Identify which cell holds the provided text, then report its [x, y] central coordinate. 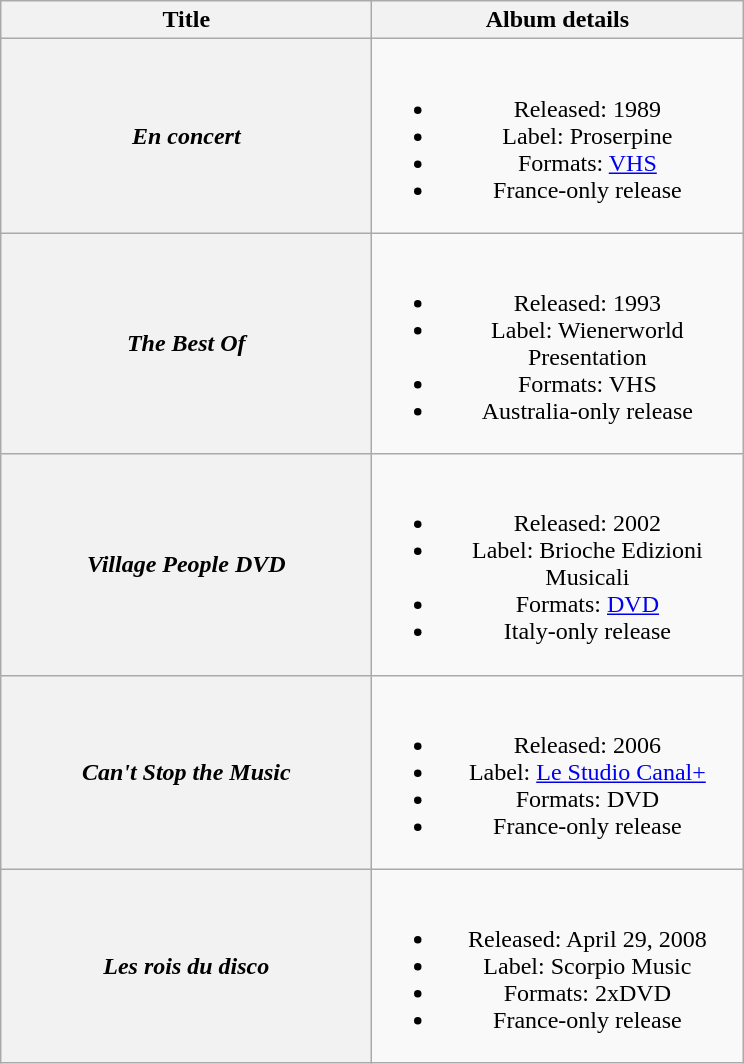
En concert [186, 136]
Les rois du disco [186, 966]
Released: 1993Label: Wienerworld PresentationFormats: VHSAustralia-only release [558, 344]
Released: 1989Label: ProserpineFormats: VHSFrance-only release [558, 136]
Released: April 29, 2008Label: Scorpio MusicFormats: 2xDVDFrance-only release [558, 966]
Title [186, 20]
The Best Of [186, 344]
Released: 2002Label: Brioche Edizioni MusicaliFormats: DVDItaly-only release [558, 564]
Can't Stop the Music [186, 772]
Album details [558, 20]
Released: 2006Label: Le Studio Canal+Formats: DVDFrance-only release [558, 772]
Village People DVD [186, 564]
